Pinpoint the cell where the given text exists, returning its (X, Y) midpoint coordinate. 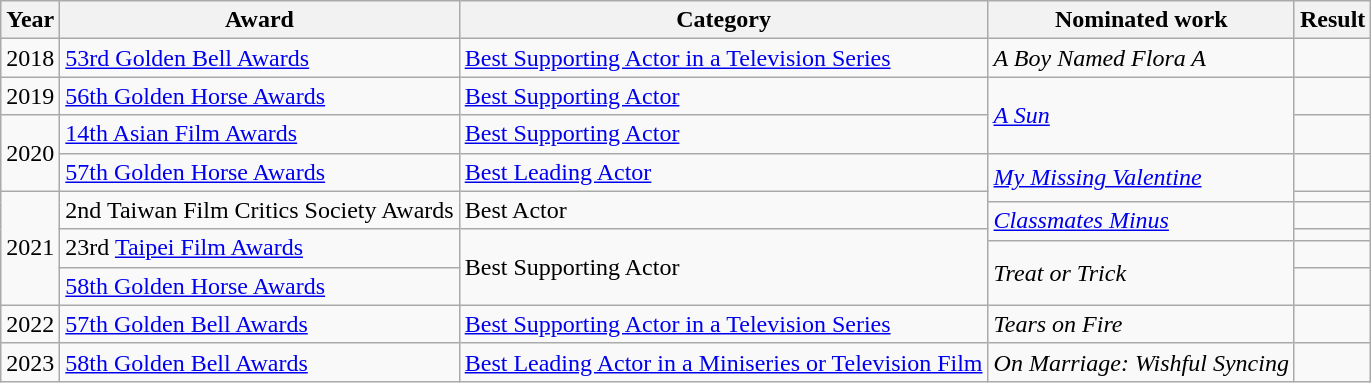
On Marriage: Wishful Syncing (1141, 362)
23rd Taipei Film Awards (260, 248)
2020 (30, 153)
58th Golden Bell Awards (260, 362)
A Sun (1141, 115)
Treat or Trick (1141, 272)
Best Actor (724, 210)
2022 (30, 324)
14th Asian Film Awards (260, 134)
53rd Golden Bell Awards (260, 58)
56th Golden Horse Awards (260, 96)
My Missing Valentine (1141, 178)
Classmates Minus (1141, 221)
2018 (30, 58)
Best Leading Actor in a Miniseries or Television Film (724, 362)
Result (1332, 20)
57th Golden Horse Awards (260, 172)
Best Leading Actor (724, 172)
2nd Taiwan Film Critics Society Awards (260, 210)
57th Golden Bell Awards (260, 324)
2019 (30, 96)
A Boy Named Flora A (1141, 58)
Year (30, 20)
2021 (30, 248)
58th Golden Horse Awards (260, 286)
Nominated work (1141, 20)
Tears on Fire (1141, 324)
Category (724, 20)
2023 (30, 362)
Award (260, 20)
